Capture the cell that displays the provided text and extract its [X, Y] central coordinate. 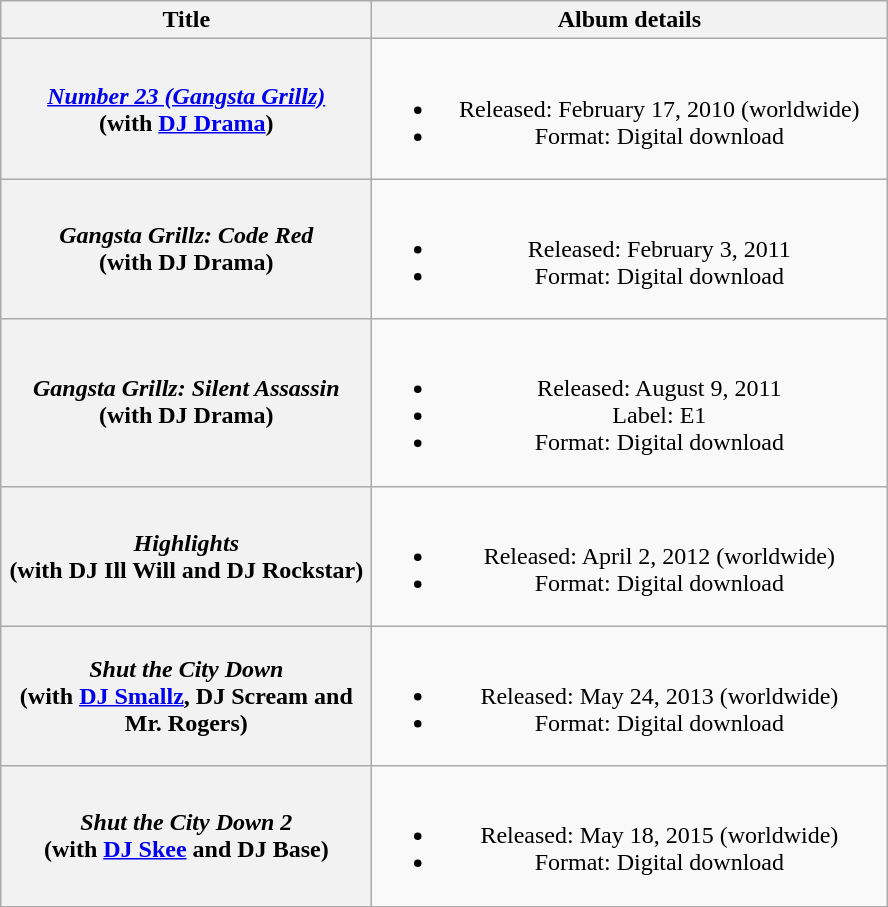
Released: February 17, 2010 (worldwide)Format: Digital download [630, 109]
Shut the City Down 2(with DJ Skee and DJ Base) [186, 836]
Title [186, 20]
Number 23 (Gangsta Grillz)(with DJ Drama) [186, 109]
Gangsta Grillz: Silent Assassin(with DJ Drama) [186, 402]
Shut the City Down(with DJ Smallz, DJ Scream and Mr. Rogers) [186, 696]
Released: May 24, 2013 (worldwide)Format: Digital download [630, 696]
Highlights(with DJ Ill Will and DJ Rockstar) [186, 556]
Released: May 18, 2015 (worldwide)Format: Digital download [630, 836]
Released: February 3, 2011Format: Digital download [630, 249]
Released: April 2, 2012 (worldwide)Format: Digital download [630, 556]
Released: August 9, 2011Label: E1Format: Digital download [630, 402]
Album details [630, 20]
Gangsta Grillz: Code Red(with DJ Drama) [186, 249]
